Provide the (X, Y) coordinate of the cell's center where the given text is located.  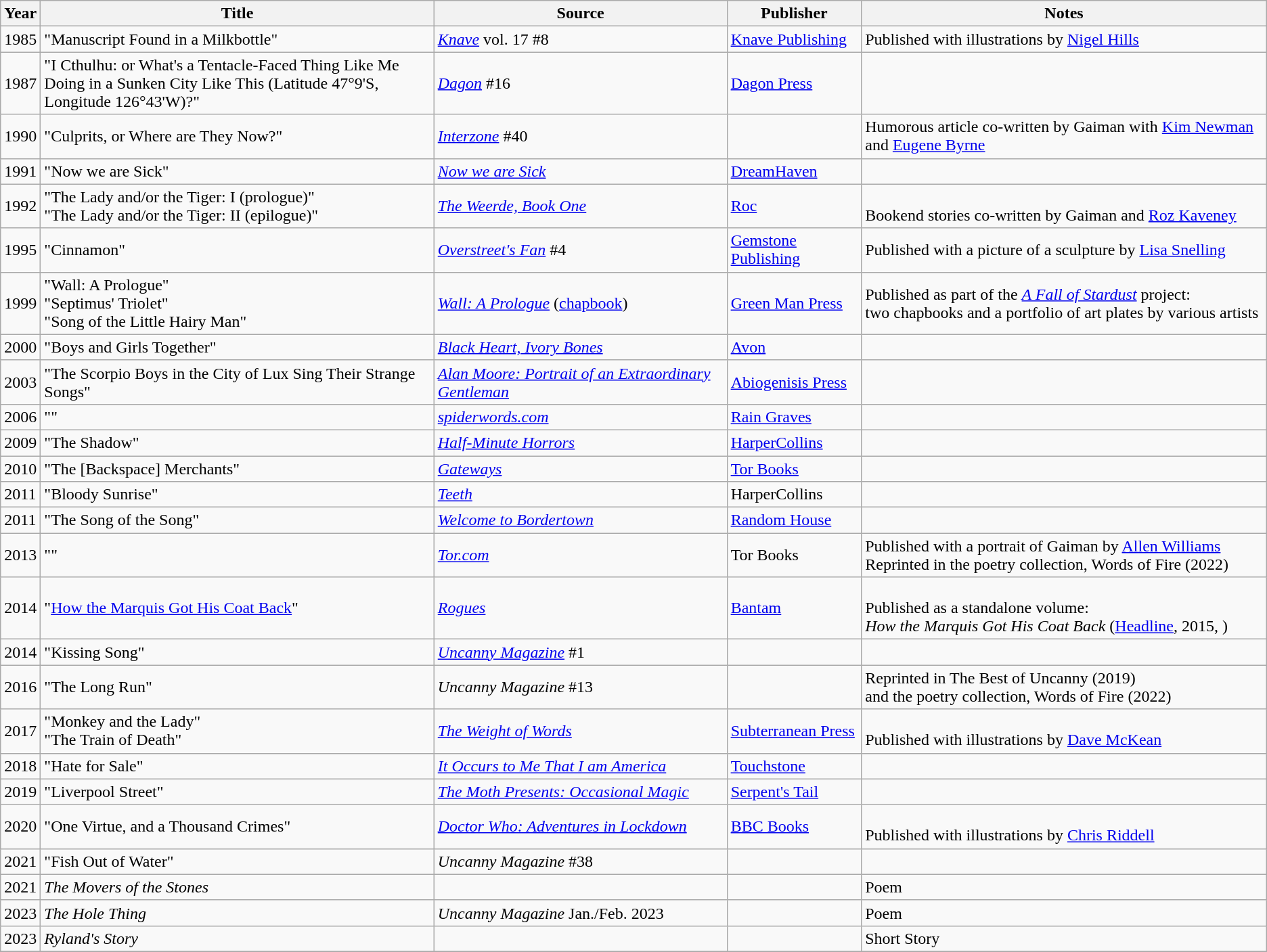
It Occurs to Me That I am America (581, 766)
Touchstone (795, 766)
"The Long Run" (237, 687)
Notes (1064, 14)
The Movers of the Stones (237, 887)
Short Story (1064, 938)
DreamHaven (795, 171)
Half-Minute Horrors (581, 443)
2003 (20, 382)
Now we are Sick (581, 171)
1992 (20, 206)
Wall: A Prologue (chapbook) (581, 303)
Published with illustrations by Dave McKean (1064, 731)
"Monkey and the Lady""The Train of Death" (237, 731)
Published as a standalone volume:How the Marquis Got His Coat Back (Headline, 2015, ) (1064, 608)
Alan Moore: Portrait of an Extraordinary Gentleman (581, 382)
Published with a portrait of Gaiman by Allen WilliamsReprinted in the poetry collection, Words of Fire (2022) (1064, 555)
"The Scorpio Boys in the City of Lux Sing Their Strange Songs" (237, 382)
Uncanny Magazine #1 (581, 652)
2019 (20, 792)
Source (581, 14)
1985 (20, 39)
Uncanny Magazine Jan./Feb. 2023 (581, 913)
The Weight of Words (581, 731)
"The Shadow" (237, 443)
Roc (795, 206)
"Fish Out of Water" (237, 861)
"The [Backspace] Merchants" (237, 469)
Abiogenisis Press (795, 382)
Knave Publishing (795, 39)
Rain Graves (795, 417)
1991 (20, 171)
Ryland's Story (237, 938)
Humorous article co-written by Gaiman with Kim Newman and Eugene Byrne (1064, 137)
2018 (20, 766)
"Hate for Sale" (237, 766)
Gemstone Publishing (795, 250)
Doctor Who: Adventures in Lockdown (581, 827)
"Boys and Girls Together" (237, 347)
"Wall: A Prologue""Septimus' Triolet""Song of the Little Hairy Man" (237, 303)
Published with illustrations by Nigel Hills (1064, 39)
2016 (20, 687)
Serpent's Tail (795, 792)
"The Song of the Song" (237, 520)
Interzone #40 (581, 137)
"Kissing Song" (237, 652)
"One Virtue, and a Thousand Crimes" (237, 827)
2009 (20, 443)
Knave vol. 17 #8 (581, 39)
Publisher (795, 14)
Bantam (795, 608)
"The Lady and/or the Tiger: I (prologue)""The Lady and/or the Tiger: II (epilogue)" (237, 206)
2000 (20, 347)
Rogues (581, 608)
Uncanny Magazine #38 (581, 861)
Uncanny Magazine #13 (581, 687)
Published with a picture of a sculpture by Lisa Snelling (1064, 250)
1999 (20, 303)
2017 (20, 731)
Year (20, 14)
The Hole Thing (237, 913)
"How the Marquis Got His Coat Back" (237, 608)
1987 (20, 83)
Welcome to Bordertown (581, 520)
Tor.com (581, 555)
"Culprits, or Where are They Now?" (237, 137)
2020 (20, 827)
1990 (20, 137)
Title (237, 14)
BBC Books (795, 827)
Overstreet's Fan #4 (581, 250)
Dagon #16 (581, 83)
Random House (795, 520)
"Now we are Sick" (237, 171)
Subterranean Press (795, 731)
1995 (20, 250)
Published as part of the A Fall of Stardust project:two chapbooks and a portfolio of art plates by various artists (1064, 303)
2010 (20, 469)
Reprinted in The Best of Uncanny (2019) and the poetry collection, Words of Fire (2022) (1064, 687)
Green Man Press (795, 303)
Bookend stories co-written by Gaiman and Roz Kaveney (1064, 206)
Dagon Press (795, 83)
"Bloody Sunrise" (237, 495)
2013 (20, 555)
"I Cthulhu: or What's a Tentacle-Faced Thing Like MeDoing in a Sunken City Like This (Latitude 47°9'S, Longitude 126°43'W)?" (237, 83)
2006 (20, 417)
Gateways (581, 469)
"Liverpool Street" (237, 792)
Teeth (581, 495)
"Cinnamon" (237, 250)
Published with illustrations by Chris Riddell (1064, 827)
Black Heart, Ivory Bones (581, 347)
The Moth Presents: Occasional Magic (581, 792)
spiderwords.com (581, 417)
"Manuscript Found in a Milkbottle" (237, 39)
Avon (795, 347)
The Weerde, Book One (581, 206)
